Search for the cell housing the specified text and yield its (X, Y) center coordinate. 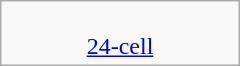
24-cell (120, 34)
